Scan for the cell matching the given text and deliver its (X, Y) coordinate at center. 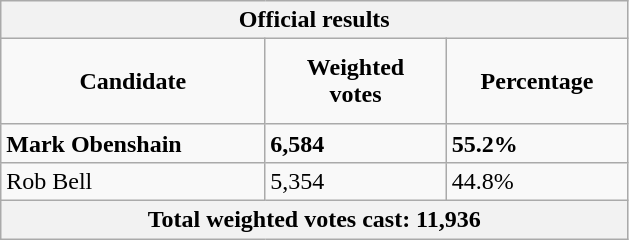
Mark Obenshain (133, 143)
Weighted votes (356, 82)
Total weighted votes cast: 11,936 (314, 219)
Candidate (133, 82)
Official results (314, 20)
55.2% (537, 143)
44.8% (537, 181)
6,584 (356, 143)
Percentage (537, 82)
5,354 (356, 181)
Rob Bell (133, 181)
